Locate the cell with the specified text and output its (x, y) center coordinate. 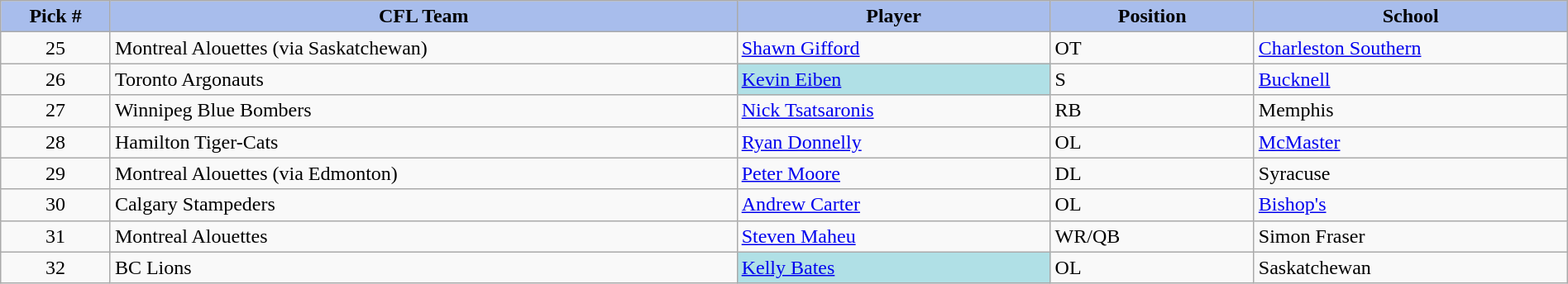
29 (56, 173)
Bucknell (1411, 79)
WR/QB (1152, 236)
Pick # (56, 17)
31 (56, 236)
28 (56, 142)
Simon Fraser (1411, 236)
Shawn Gifford (893, 48)
School (1411, 17)
Steven Maheu (893, 236)
25 (56, 48)
Toronto Argonauts (423, 79)
30 (56, 205)
Nick Tsatsaronis (893, 111)
Montreal Alouettes (423, 236)
Montreal Alouettes (via Edmonton) (423, 173)
Position (1152, 17)
OT (1152, 48)
Kelly Bates (893, 267)
Ryan Donnelly (893, 142)
Bishop's (1411, 205)
Winnipeg Blue Bombers (423, 111)
26 (56, 79)
Saskatchewan (1411, 267)
Peter Moore (893, 173)
Kevin Eiben (893, 79)
DL (1152, 173)
Montreal Alouettes (via Saskatchewan) (423, 48)
McMaster (1411, 142)
Calgary Stampeders (423, 205)
Memphis (1411, 111)
Andrew Carter (893, 205)
Hamilton Tiger-Cats (423, 142)
RB (1152, 111)
Player (893, 17)
27 (56, 111)
Syracuse (1411, 173)
BC Lions (423, 267)
CFL Team (423, 17)
S (1152, 79)
Charleston Southern (1411, 48)
32 (56, 267)
